Return [x, y] of the center of cell containing provided text 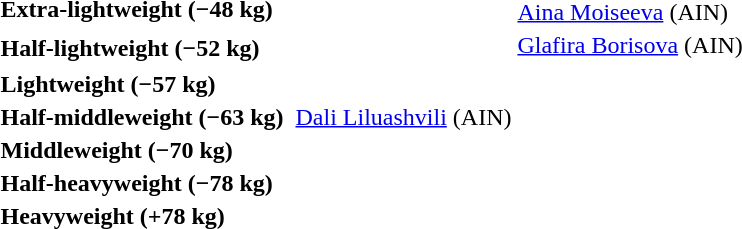
Dali Liluashvili (AIN) [404, 117]
